Detect which cell encompasses the target text, then output its (X, Y) center coordinate. 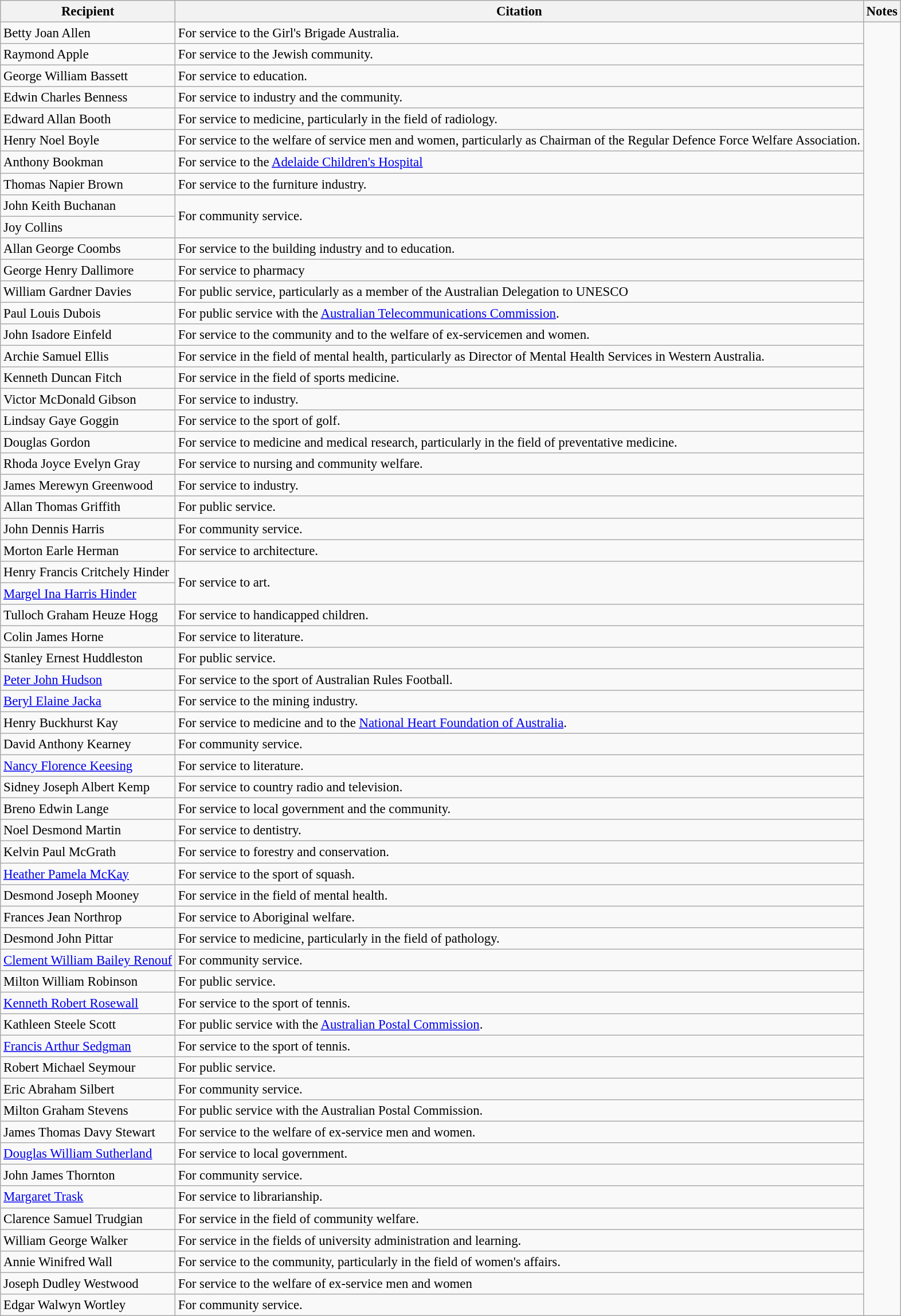
Rhoda Joyce Evelyn Gray (88, 464)
Noel Desmond Martin (88, 831)
Allan Thomas Griffith (88, 507)
Heather Pamela McKay (88, 874)
Clement William Bailey Renouf (88, 960)
For service to art. (519, 583)
For service to medicine and to the National Heart Foundation of Australia. (519, 723)
For service to the sport of golf. (519, 421)
Peter John Hudson (88, 680)
For service to the building industry and to education. (519, 248)
For service to dentistry. (519, 831)
Nancy Florence Keesing (88, 766)
Colin James Horne (88, 636)
Annie Winifred Wall (88, 1262)
Tulloch Graham Heuze Hogg (88, 615)
Eric Abraham Silbert (88, 1089)
For service to the Jewish community. (519, 54)
For service to handicapped children. (519, 615)
For service to the furniture industry. (519, 184)
For service to local government. (519, 1154)
Henry Noel Boyle (88, 140)
Milton Graham Stevens (88, 1111)
Joy Collins (88, 227)
For service to the sport of Australian Rules Football. (519, 680)
Raymond Apple (88, 54)
Kathleen Steele Scott (88, 1025)
Anthony Bookman (88, 162)
For service to the Adelaide Children's Hospital (519, 162)
For service to the sport of squash. (519, 874)
William Gardner Davies (88, 292)
For service to forestry and conservation. (519, 852)
Joseph Dudley Westwood (88, 1283)
Sidney Joseph Albert Kemp (88, 787)
Desmond Joseph Mooney (88, 895)
Henry Francis Critchely Hinder (88, 572)
For service to architecture. (519, 550)
For service in the field of mental health, particularly as Director of Mental Health Services in Western Australia. (519, 356)
For service in the field of sports medicine. (519, 378)
Beryl Elaine Jacka (88, 701)
Allan George Coombs (88, 248)
Archie Samuel Ellis (88, 356)
Douglas William Sutherland (88, 1154)
For service in the field of community welfare. (519, 1219)
Edwin Charles Benness (88, 97)
Kelvin Paul McGrath (88, 852)
Margaret Trask (88, 1197)
For service to the mining industry. (519, 701)
William George Walker (88, 1240)
James Thomas Davy Stewart (88, 1133)
Paul Louis Dubois (88, 313)
Thomas Napier Brown (88, 184)
Citation (519, 11)
Francis Arthur Sedgman (88, 1046)
John Dennis Harris (88, 529)
John Isadore Einfeld (88, 335)
For service in the fields of university administration and learning. (519, 1240)
For service in the field of mental health. (519, 895)
For service to the welfare of ex-service men and women. (519, 1133)
For service to the welfare of service men and women, particularly as Chairman of the Regular Defence Force Welfare Association. (519, 140)
For service to industry and the community. (519, 97)
Edward Allan Booth (88, 119)
Victor McDonald Gibson (88, 400)
Lindsay Gaye Goggin (88, 421)
For service to local government and the community. (519, 809)
For service to nursing and community welfare. (519, 464)
John Keith Buchanan (88, 205)
Recipient (88, 11)
For service to pharmacy (519, 270)
John James Thornton (88, 1176)
Morton Earle Herman (88, 550)
For service to librarianship. (519, 1197)
For service to medicine, particularly in the field of pathology. (519, 938)
For service to Aboriginal welfare. (519, 917)
For service to the welfare of ex-service men and women (519, 1283)
Betty Joan Allen (88, 33)
For service to education. (519, 76)
Clarence Samuel Trudgian (88, 1219)
For service to the community and to the welfare of ex-servicemen and women. (519, 335)
Robert Michael Seymour (88, 1068)
Edgar Walwyn Wortley (88, 1305)
For public service with the Australian Telecommunications Commission. (519, 313)
George Henry Dallimore (88, 270)
James Merewyn Greenwood (88, 486)
For service to medicine, particularly in the field of radiology. (519, 119)
Stanley Ernest Huddleston (88, 658)
For service to country radio and television. (519, 787)
Milton William Robinson (88, 982)
Douglas Gordon (88, 443)
For service to the Girl's Brigade Australia. (519, 33)
For service to medicine and medical research, particularly in the field of preventative medicine. (519, 443)
David Anthony Kearney (88, 744)
For public service, particularly as a member of the Australian Delegation to UNESCO (519, 292)
Kenneth Duncan Fitch (88, 378)
Notes (882, 11)
Kenneth Robert Rosewall (88, 1003)
Henry Buckhurst Kay (88, 723)
George William Bassett (88, 76)
Margel Ina Harris Hinder (88, 593)
Desmond John Pittar (88, 938)
For service to the community, particularly in the field of women's affairs. (519, 1262)
Frances Jean Northrop (88, 917)
Breno Edwin Lange (88, 809)
